Locate the cell with the specified text and output its [x, y] center coordinate. 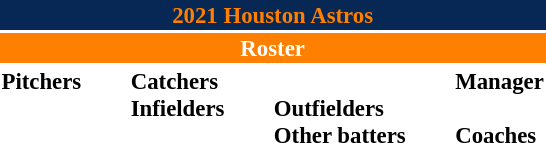
2021 Houston Astros [272, 15]
Roster [272, 48]
